Capture the cell that displays the provided text and extract its [X, Y] central coordinate. 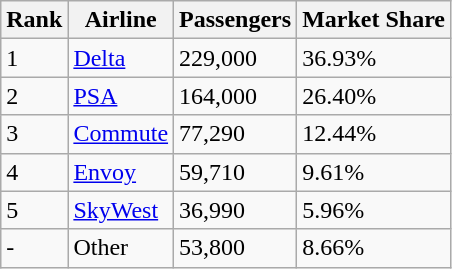
PSA [121, 96]
SkyWest [121, 210]
2 [34, 96]
Passengers [236, 20]
36.93% [374, 58]
Commute [121, 134]
9.61% [374, 172]
5 [34, 210]
- [34, 248]
53,800 [236, 248]
Airline [121, 20]
Delta [121, 58]
Envoy [121, 172]
164,000 [236, 96]
36,990 [236, 210]
5.96% [374, 210]
Rank [34, 20]
8.66% [374, 248]
229,000 [236, 58]
Other [121, 248]
1 [34, 58]
26.40% [374, 96]
12.44% [374, 134]
4 [34, 172]
3 [34, 134]
59,710 [236, 172]
77,290 [236, 134]
Market Share [374, 20]
